Locate the cell with the specified text and output its (X, Y) center coordinate. 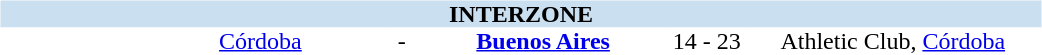
14 - 23 (707, 42)
INTERZONE (520, 14)
- (402, 42)
Buenos Aires (544, 42)
Córdoba (260, 42)
Athletic Club, Córdoba (893, 42)
